From the cell containing the given text, extract its center point as (x, y) coordinate. 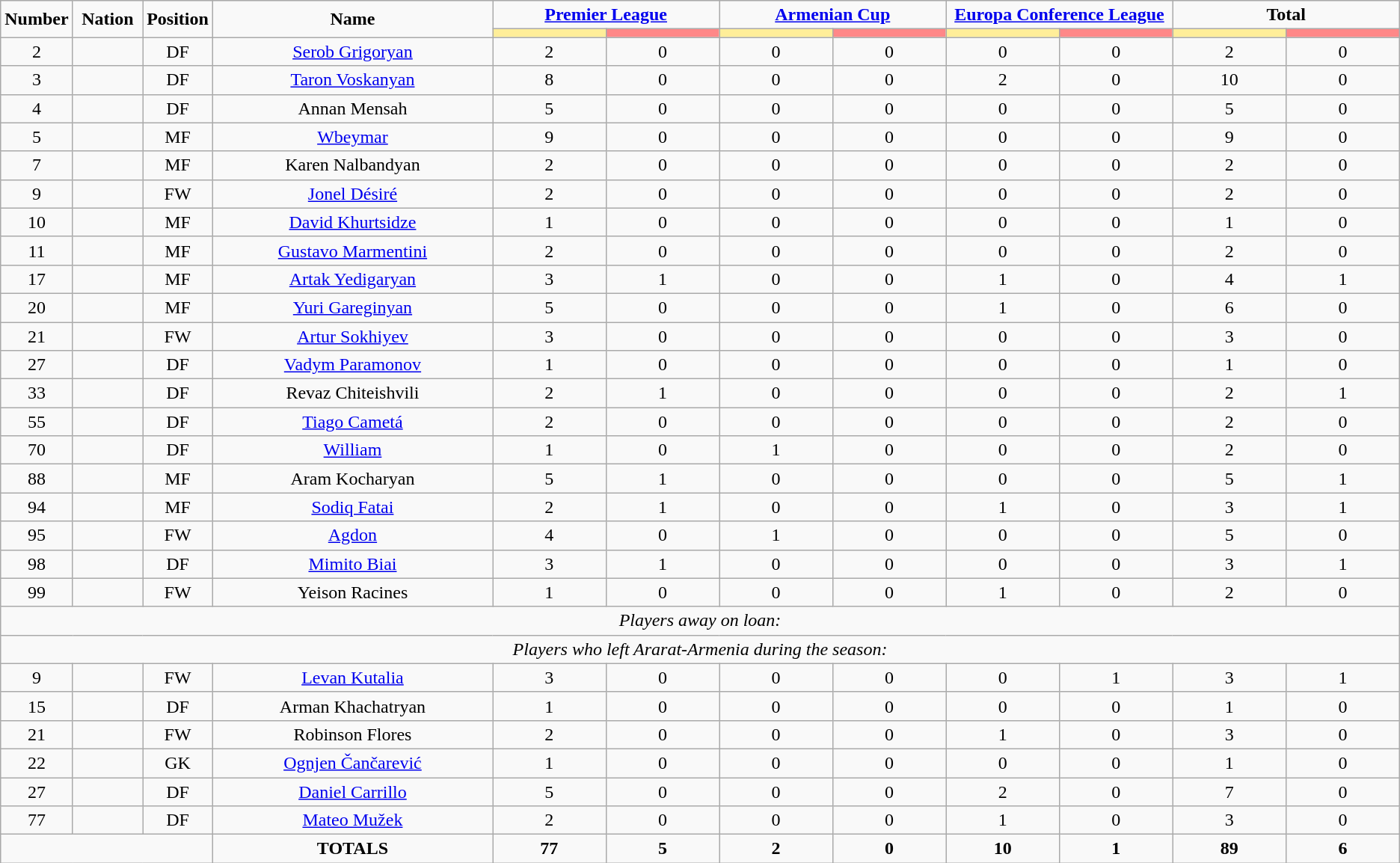
95 (37, 535)
Players away on loan: (700, 621)
33 (37, 393)
Taron Voskanyan (352, 80)
Annan Mensah (352, 108)
98 (37, 564)
88 (37, 479)
Number (37, 19)
Revaz Chiteishvili (352, 393)
GK (178, 763)
70 (37, 450)
Jonel Désiré (352, 194)
55 (37, 422)
Premier League (606, 15)
Ognjen Čančarević (352, 763)
Europa Conference League (1059, 15)
Vadym Paramonov (352, 365)
Arman Khachatryan (352, 706)
Agdon (352, 535)
Nation (108, 19)
Mateo Mužek (352, 820)
Mimito Biai (352, 564)
Name (352, 19)
94 (37, 507)
David Khurtsidze (352, 222)
22 (37, 763)
Gustavo Marmentini (352, 251)
Position (178, 19)
20 (37, 307)
Artak Yedigaryan (352, 279)
Total (1286, 15)
Robinson Flores (352, 734)
Armenian Cup (833, 15)
William (352, 450)
15 (37, 706)
Serob Grigoryan (352, 52)
11 (37, 251)
Karen Nalbandyan (352, 165)
Yeison Racines (352, 592)
89 (1229, 849)
99 (37, 592)
Players who left Ararat-Armenia during the season: (700, 649)
Levan Kutalia (352, 678)
Artur Sokhiyev (352, 336)
TOTALS (352, 849)
Yuri Gareginyan (352, 307)
Wbeymar (352, 137)
17 (37, 279)
Sodiq Fatai (352, 507)
Aram Kocharyan (352, 479)
Daniel Carrillo (352, 792)
8 (549, 80)
Tiago Cametá (352, 422)
